Detect which cell encompasses the target text, then output its (x, y) center coordinate. 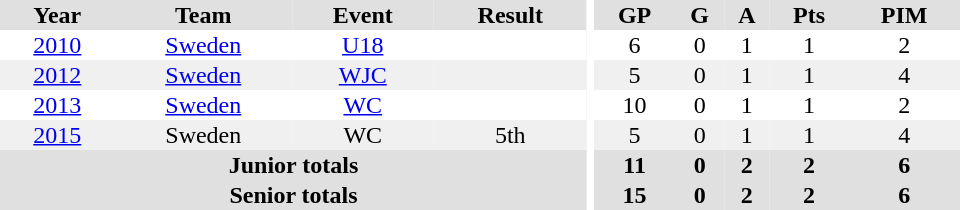
U18 (363, 45)
10 (635, 105)
2015 (58, 135)
2012 (58, 75)
11 (635, 165)
G (700, 15)
Senior totals (294, 195)
2010 (58, 45)
2013 (58, 105)
Team (204, 15)
Junior totals (294, 165)
A (747, 15)
PIM (904, 15)
GP (635, 15)
15 (635, 195)
Event (363, 15)
5th (511, 135)
Pts (810, 15)
Result (511, 15)
WJC (363, 75)
Year (58, 15)
